Scan for the cell matching the given text and deliver its (x, y) coordinate at center. 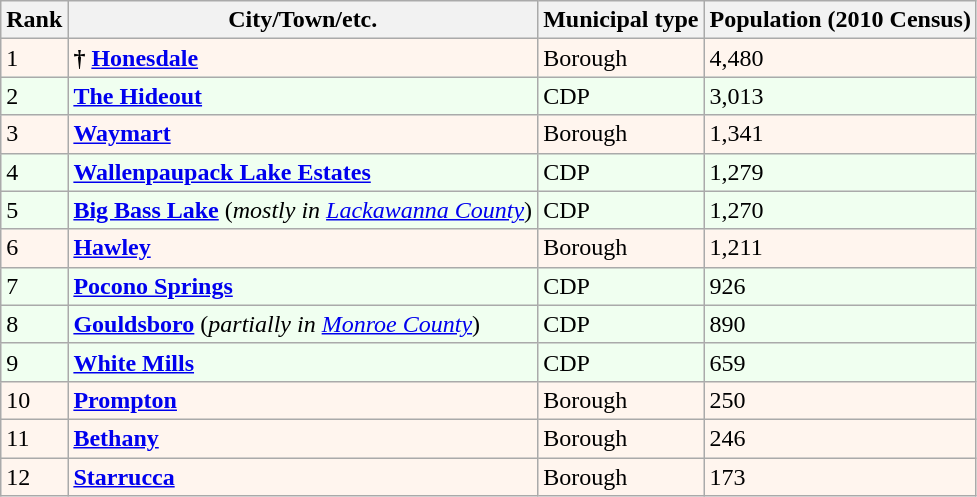
926 (840, 286)
1,211 (840, 248)
10 (34, 400)
1,279 (840, 172)
7 (34, 286)
3,013 (840, 96)
890 (840, 324)
Municipal type (621, 20)
† Honesdale (303, 58)
Wallenpaupack Lake Estates (303, 172)
1 (34, 58)
5 (34, 210)
4 (34, 172)
1,341 (840, 134)
2 (34, 96)
Population (2010 Census) (840, 20)
4,480 (840, 58)
3 (34, 134)
City/Town/etc. (303, 20)
12 (34, 477)
Prompton (303, 400)
246 (840, 438)
173 (840, 477)
Rank (34, 20)
Starrucca (303, 477)
1,270 (840, 210)
Pocono Springs (303, 286)
Bethany (303, 438)
9 (34, 362)
11 (34, 438)
Hawley (303, 248)
Gouldsboro (partially in Monroe County) (303, 324)
Big Bass Lake (mostly in Lackawanna County) (303, 210)
8 (34, 324)
Waymart (303, 134)
6 (34, 248)
250 (840, 400)
659 (840, 362)
The Hideout (303, 96)
White Mills (303, 362)
